Identify which cell holds the provided text, then report its (x, y) central coordinate. 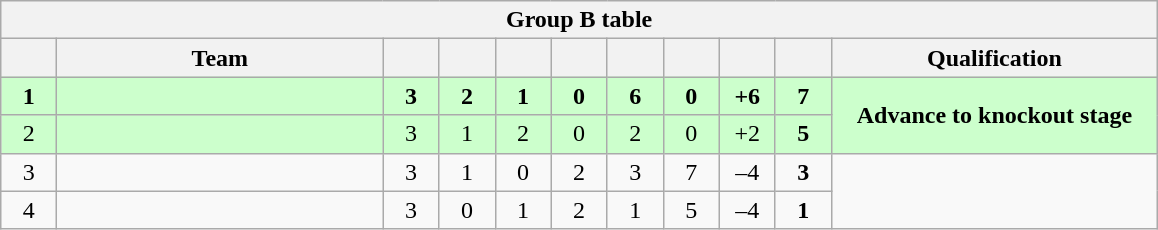
Group B table (580, 20)
4 (29, 210)
6 (635, 96)
+2 (747, 134)
+6 (747, 96)
Qualification (994, 58)
Advance to knockout stage (994, 115)
Team (220, 58)
